Locate the cell with the specified text and output its (x, y) center coordinate. 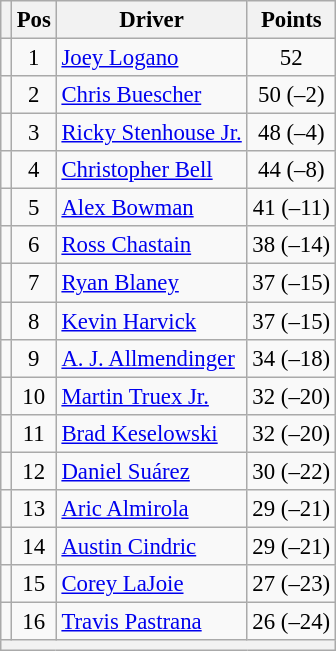
14 (34, 546)
Ross Chastain (152, 245)
Kevin Harvick (152, 321)
15 (34, 584)
34 (–18) (291, 358)
Chris Buescher (152, 95)
50 (–2) (291, 95)
1 (34, 58)
Christopher Bell (152, 170)
27 (–23) (291, 584)
3 (34, 133)
44 (–8) (291, 170)
8 (34, 321)
Austin Cindric (152, 546)
30 (–22) (291, 471)
5 (34, 208)
Pos (34, 20)
Points (291, 20)
13 (34, 509)
41 (–11) (291, 208)
48 (–4) (291, 133)
A. J. Allmendinger (152, 358)
2 (34, 95)
Ricky Stenhouse Jr. (152, 133)
Aric Almirola (152, 509)
Martin Truex Jr. (152, 396)
Ryan Blaney (152, 283)
12 (34, 471)
26 (–24) (291, 621)
11 (34, 433)
Alex Bowman (152, 208)
6 (34, 245)
Brad Keselowski (152, 433)
38 (–14) (291, 245)
4 (34, 170)
7 (34, 283)
Corey LaJoie (152, 584)
Travis Pastrana (152, 621)
Daniel Suárez (152, 471)
Joey Logano (152, 58)
52 (291, 58)
10 (34, 396)
9 (34, 358)
Driver (152, 20)
16 (34, 621)
